Return the (X, Y) coordinate for the center point of the cell that contains the specified text.  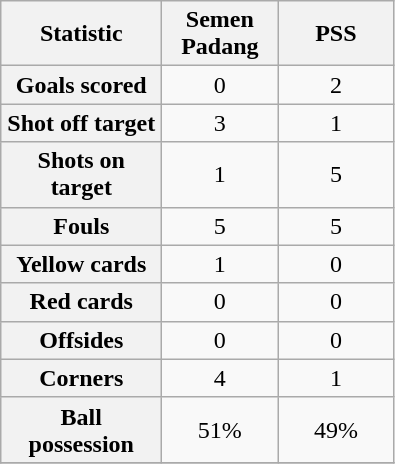
Semen Padang (220, 34)
Offsides (82, 340)
Red cards (82, 302)
Corners (82, 378)
Shots on target (82, 174)
4 (220, 378)
2 (336, 85)
Yellow cards (82, 264)
Fouls (82, 226)
51% (220, 430)
49% (336, 430)
PSS (336, 34)
Goals scored (82, 85)
Shot off target (82, 123)
Statistic (82, 34)
3 (220, 123)
Ball possession (82, 430)
